Extract the [x, y] coordinate from the center of the cell holding the provided text.  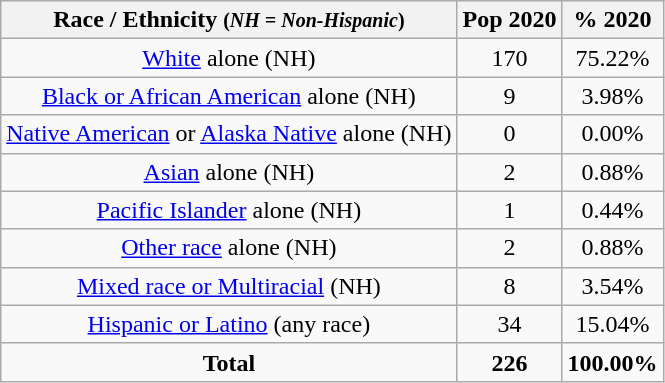
3.54% [612, 286]
8 [510, 286]
15.04% [612, 324]
226 [510, 362]
Other race alone (NH) [229, 248]
0.44% [612, 210]
Black or African American alone (NH) [229, 96]
Race / Ethnicity (NH = Non-Hispanic) [229, 20]
Asian alone (NH) [229, 172]
% 2020 [612, 20]
75.22% [612, 58]
170 [510, 58]
0 [510, 134]
0.00% [612, 134]
Mixed race or Multiracial (NH) [229, 286]
Total [229, 362]
9 [510, 96]
100.00% [612, 362]
Hispanic or Latino (any race) [229, 324]
3.98% [612, 96]
1 [510, 210]
Pop 2020 [510, 20]
White alone (NH) [229, 58]
34 [510, 324]
Pacific Islander alone (NH) [229, 210]
Native American or Alaska Native alone (NH) [229, 134]
